For the text-containing cell, return its midpoint in (x, y) coordinate format. 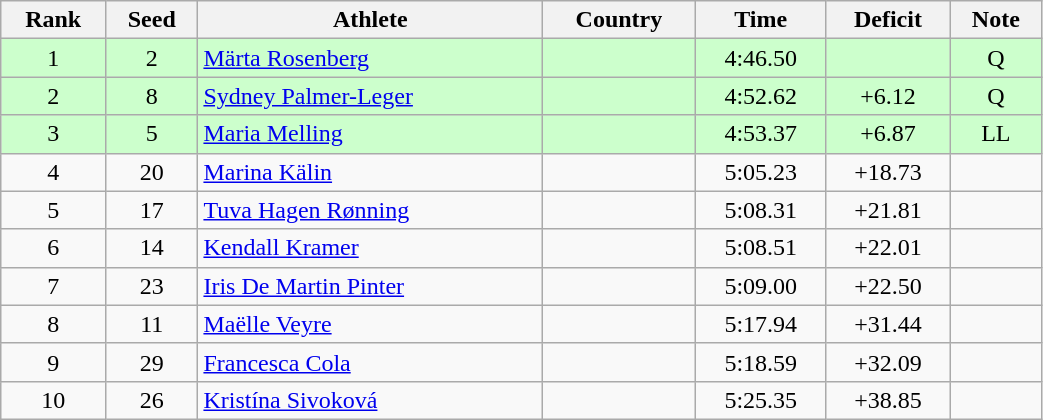
4:46.50 (760, 58)
10 (54, 400)
Sydney Palmer-Leger (370, 96)
Märta Rosenberg (370, 58)
1 (54, 58)
11 (152, 324)
+6.12 (888, 96)
5:08.31 (760, 210)
+38.85 (888, 400)
17 (152, 210)
9 (54, 362)
5:18.59 (760, 362)
Marina Kälin (370, 172)
Rank (54, 20)
20 (152, 172)
Francesca Cola (370, 362)
Time (760, 20)
LL (996, 134)
+22.50 (888, 286)
+32.09 (888, 362)
Maria Melling (370, 134)
Seed (152, 20)
+21.81 (888, 210)
5:17.94 (760, 324)
+6.87 (888, 134)
5:08.51 (760, 248)
5:05.23 (760, 172)
+22.01 (888, 248)
4:53.37 (760, 134)
Kristína Sivoková (370, 400)
29 (152, 362)
+31.44 (888, 324)
5:25.35 (760, 400)
Country (620, 20)
4 (54, 172)
7 (54, 286)
+18.73 (888, 172)
Deficit (888, 20)
Note (996, 20)
Kendall Kramer (370, 248)
Maëlle Veyre (370, 324)
Athlete (370, 20)
Iris De Martin Pinter (370, 286)
Tuva Hagen Rønning (370, 210)
5:09.00 (760, 286)
6 (54, 248)
23 (152, 286)
26 (152, 400)
3 (54, 134)
14 (152, 248)
4:52.62 (760, 96)
